Determine the (x, y) coordinate at the center of the cell enclosing the given text.  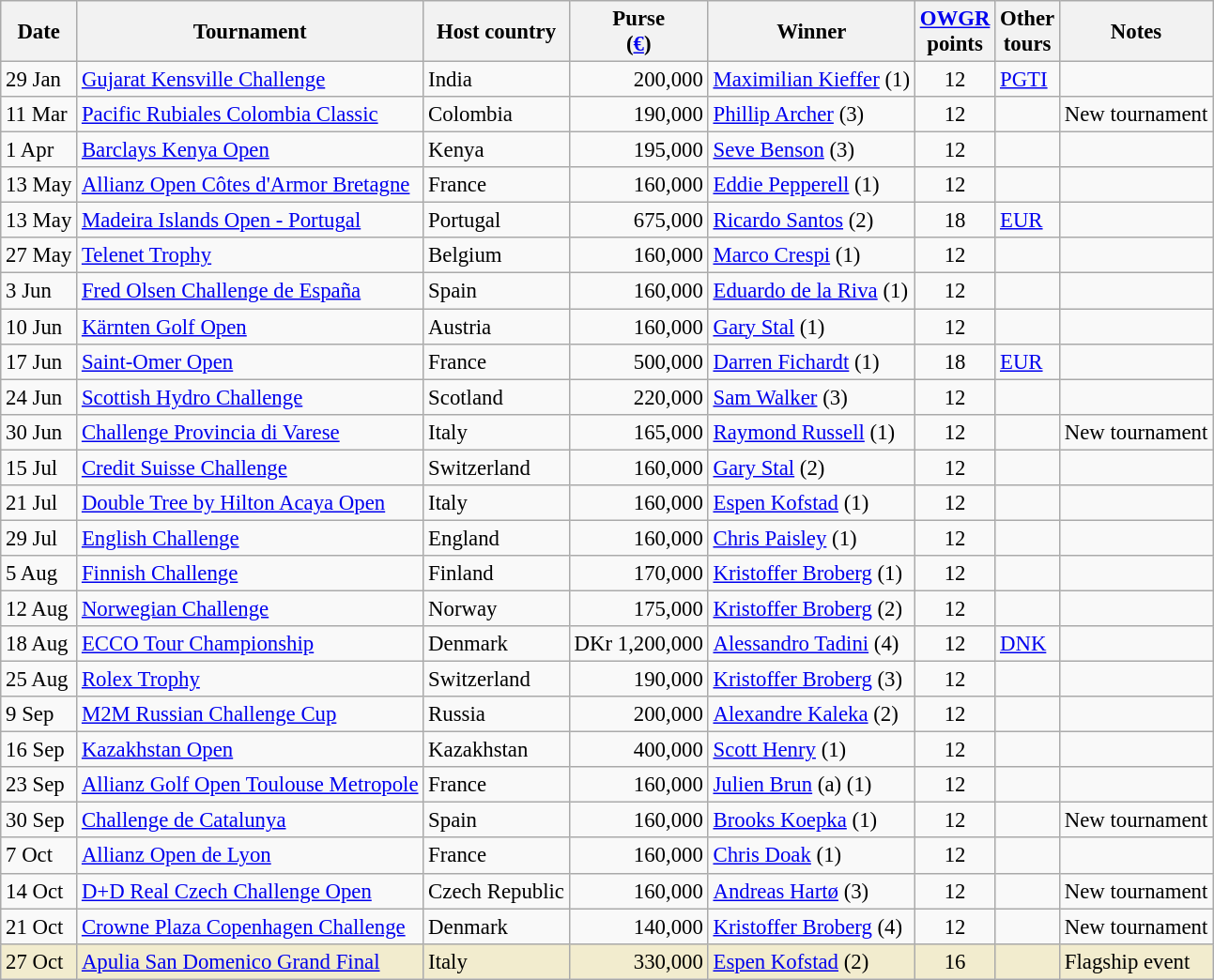
ECCO Tour Championship (250, 644)
Espen Kofstad (1) (811, 503)
Credit Suisse Challenge (250, 467)
Norway (496, 608)
Brooks Koepka (1) (811, 820)
Belgium (496, 256)
Gujarat Kensville Challenge (250, 80)
3 Jun (39, 291)
Scotland (496, 397)
Rolex Trophy (250, 680)
Eduardo de la Riva (1) (811, 291)
Czech Republic (496, 891)
17 Jun (39, 361)
Chris Doak (1) (811, 856)
Austria (496, 327)
23 Sep (39, 785)
Eddie Pepperell (1) (811, 185)
Notes (1136, 32)
Andreas Hartø (3) (811, 891)
Finland (496, 574)
Gary Stal (2) (811, 467)
Tournament (250, 32)
16 Sep (39, 750)
Host country (496, 32)
Seve Benson (3) (811, 150)
Darren Fichardt (1) (811, 361)
Kenya (496, 150)
14 Oct (39, 891)
675,000 (638, 221)
English Challenge (250, 538)
Apulia San Domenico Grand Final (250, 961)
Julien Brun (a) (1) (811, 785)
Crowne Plaza Copenhagen Challenge (250, 926)
30 Jun (39, 432)
Fred Olsen Challenge de España (250, 291)
M2M Russian Challenge Cup (250, 714)
Double Tree by Hilton Acaya Open (250, 503)
Pacific Rubiales Colombia Classic (250, 115)
18 Aug (39, 644)
Purse(€) (638, 32)
Kristoffer Broberg (1) (811, 574)
24 Jun (39, 397)
140,000 (638, 926)
220,000 (638, 397)
D+D Real Czech Challenge Open (250, 891)
Kärnten Golf Open (250, 327)
16 (954, 961)
500,000 (638, 361)
5 Aug (39, 574)
Date (39, 32)
195,000 (638, 150)
Othertours (1027, 32)
Kazakhstan (496, 750)
15 Jul (39, 467)
9 Sep (39, 714)
29 Jul (39, 538)
400,000 (638, 750)
Kristoffer Broberg (3) (811, 680)
30 Sep (39, 820)
29 Jan (39, 80)
Allianz Open de Lyon (250, 856)
7 Oct (39, 856)
Madeira Islands Open - Portugal (250, 221)
Telenet Trophy (250, 256)
Maximilian Kieffer (1) (811, 80)
England (496, 538)
DNK (1027, 644)
27 May (39, 256)
Sam Walker (3) (811, 397)
Allianz Golf Open Toulouse Metropole (250, 785)
12 Aug (39, 608)
Norwegian Challenge (250, 608)
Winner (811, 32)
Saint-Omer Open (250, 361)
Scottish Hydro Challenge (250, 397)
DKr 1,200,000 (638, 644)
PGTI (1027, 80)
27 Oct (39, 961)
Challenge de Catalunya (250, 820)
India (496, 80)
330,000 (638, 961)
170,000 (638, 574)
Finnish Challenge (250, 574)
1 Apr (39, 150)
Flagship event (1136, 961)
Ricardo Santos (2) (811, 221)
Challenge Provincia di Varese (250, 432)
21 Jul (39, 503)
175,000 (638, 608)
11 Mar (39, 115)
Allianz Open Côtes d'Armor Bretagne (250, 185)
Colombia (496, 115)
Raymond Russell (1) (811, 432)
Gary Stal (1) (811, 327)
Alessandro Tadini (4) (811, 644)
Chris Paisley (1) (811, 538)
Portugal (496, 221)
Scott Henry (1) (811, 750)
Kristoffer Broberg (4) (811, 926)
Barclays Kenya Open (250, 150)
Marco Crespi (1) (811, 256)
Alexandre Kaleka (2) (811, 714)
Phillip Archer (3) (811, 115)
165,000 (638, 432)
Kristoffer Broberg (2) (811, 608)
Espen Kofstad (2) (811, 961)
21 Oct (39, 926)
Kazakhstan Open (250, 750)
25 Aug (39, 680)
10 Jun (39, 327)
Russia (496, 714)
OWGRpoints (954, 32)
